Locate the cell with the specified text and output its (x, y) center coordinate. 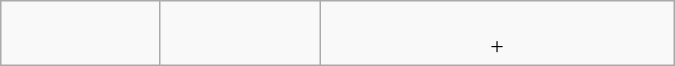
+ (498, 34)
